Scan for the cell matching the given text and deliver its (x, y) coordinate at center. 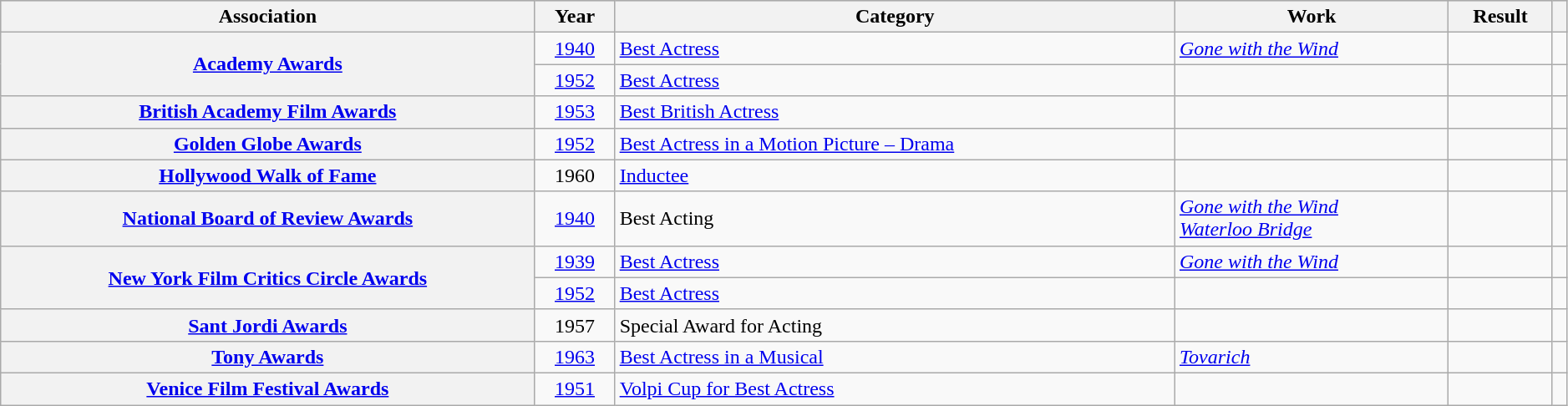
Tony Awards (267, 357)
1960 (575, 175)
Work (1312, 17)
1963 (575, 357)
1957 (575, 325)
Inductee (895, 175)
Gone with the WindWaterloo Bridge (1312, 219)
Best Acting (895, 219)
Special Award for Acting (895, 325)
Sant Jordi Awards (267, 325)
Year (575, 17)
New York Film Critics Circle Awards (267, 277)
Best Actress in a Motion Picture – Drama (895, 144)
Best Actress in a Musical (895, 357)
Volpi Cup for Best Actress (895, 388)
1951 (575, 388)
Category (895, 17)
1939 (575, 261)
Best British Actress (895, 112)
1953 (575, 112)
Venice Film Festival Awards (267, 388)
Tovarich (1312, 357)
British Academy Film Awards (267, 112)
National Board of Review Awards (267, 219)
Result (1500, 17)
Academy Awards (267, 64)
Golden Globe Awards (267, 144)
Hollywood Walk of Fame (267, 175)
Association (267, 17)
